Capture the cell that displays the provided text and extract its [X, Y] central coordinate. 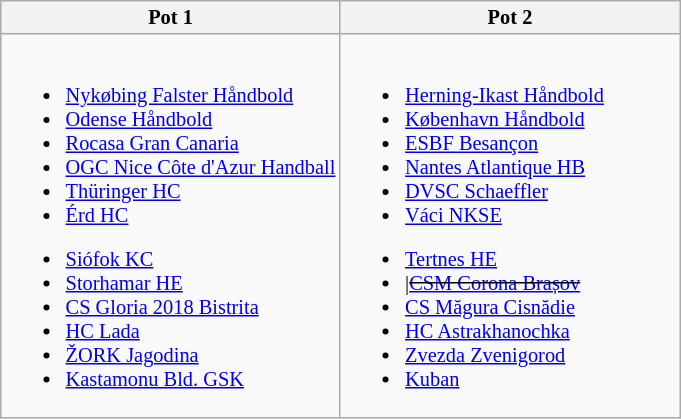
Pot 1 [170, 17]
Pot 2 [510, 17]
